Determine the (X, Y) coordinate at the center of the cell enclosing the given text.  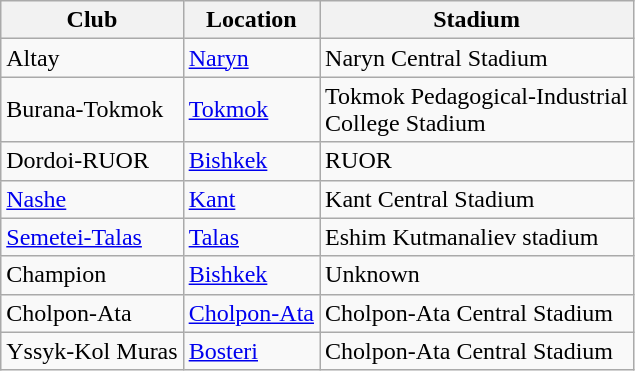
Eshim Kutmanaliev stadium (477, 237)
Stadium (477, 20)
Champion (92, 275)
Naryn (251, 58)
Talas (251, 237)
Burana-Tokmok (92, 110)
Yssyk-Kol Muras (92, 351)
Kant (251, 199)
RUOR (477, 161)
Club (92, 20)
Dordoi-RUOR (92, 161)
Unknown (477, 275)
Naryn Central Stadium (477, 58)
Altay (92, 58)
Tokmok Pedagogical-IndustrialCollege Stadium (477, 110)
Semetei-Talas (92, 237)
Tokmok (251, 110)
Bosteri (251, 351)
Nashe (92, 199)
Kant Central Stadium (477, 199)
Location (251, 20)
